Scan for the cell matching the given text and deliver its [X, Y] coordinate at center. 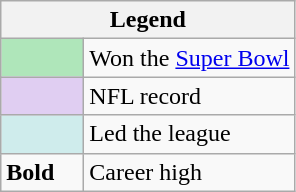
Led the league [190, 134]
Legend [148, 20]
NFL record [190, 96]
Career high [190, 172]
Won the Super Bowl [190, 58]
Bold [42, 172]
